Detect which cell encompasses the target text, then output its (X, Y) center coordinate. 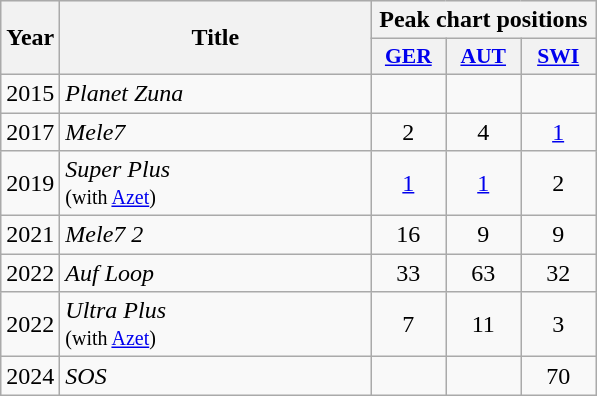
GER (408, 57)
Year (30, 38)
Mele7 (216, 131)
Mele7 2 (216, 235)
33 (408, 273)
70 (558, 376)
AUT (484, 57)
32 (558, 273)
Peak chart positions (484, 20)
SOS (216, 376)
2019 (30, 184)
63 (484, 273)
2024 (30, 376)
SWI (558, 57)
2015 (30, 93)
2021 (30, 235)
Super Plus (with Azet) (216, 184)
3 (558, 324)
Auf Loop (216, 273)
Planet Zuna (216, 93)
2017 (30, 131)
Title (216, 38)
11 (484, 324)
7 (408, 324)
4 (484, 131)
Ultra Plus (with Azet) (216, 324)
16 (408, 235)
